Find where the given text appears and provide that cell's center as (X, Y) coordinate. 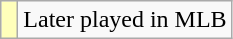
Later played in MLB (125, 20)
